Search for the cell housing the specified text and yield its (x, y) center coordinate. 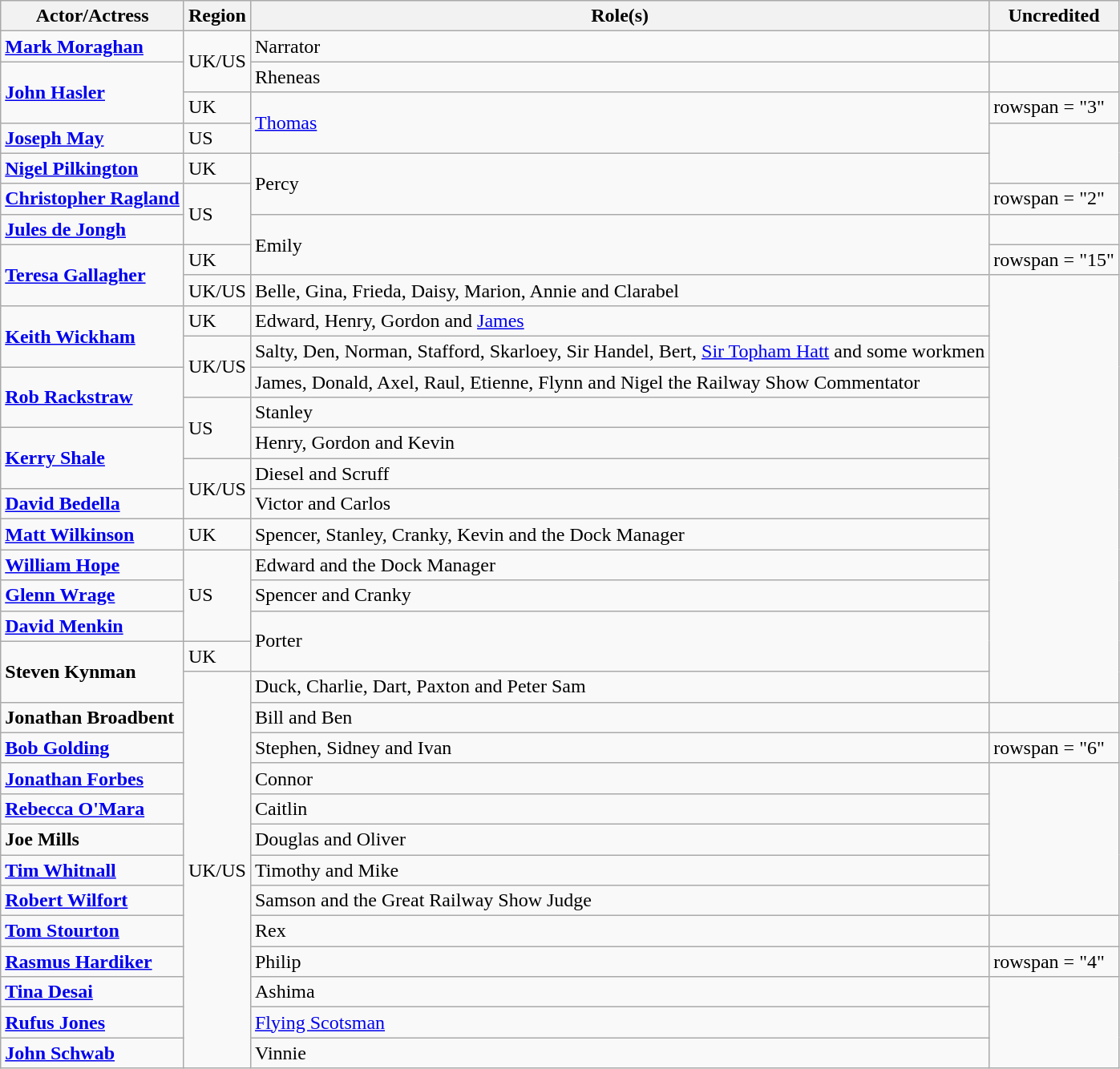
Caitlin (619, 809)
Spencer and Cranky (619, 595)
Porter (619, 641)
rowspan = "3" (1054, 107)
Kerry Shale (93, 458)
Actor/Actress (93, 16)
Bob Golding (93, 748)
Timothy and Mike (619, 869)
Duck, Charlie, Dart, Paxton and Peter Sam (619, 687)
Edward, Henry, Gordon and James (619, 321)
Philip (619, 962)
Diesel and Scruff (619, 474)
Tim Whitnall (93, 869)
Steven Kynman (93, 672)
rowspan = "15" (1054, 260)
Glenn Wrage (93, 595)
Salty, Den, Norman, Stafford, Skarloey, Sir Handel, Bert, Sir Topham Hatt and some workmen (619, 351)
David Menkin (93, 626)
Mark Moraghan (93, 46)
James, Donald, Axel, Raul, Etienne, Flynn and Nigel the Railway Show Commentator (619, 382)
Douglas and Oliver (619, 839)
Keith Wickham (93, 336)
Bill and Ben (619, 717)
Jonathan Forbes (93, 778)
Jules de Jongh (93, 229)
Role(s) (619, 16)
Flying Scotsman (619, 1023)
Tina Desai (93, 992)
Robert Wilfort (93, 901)
Spencer, Stanley, Cranky, Kevin and the Dock Manager (619, 534)
Rex (619, 931)
rowspan = "2" (1054, 199)
Uncredited (1054, 16)
Edward and the Dock Manager (619, 565)
John Schwab (93, 1053)
Percy (619, 184)
William Hope (93, 565)
Emily (619, 244)
Stanley (619, 413)
Tom Stourton (93, 931)
Vinnie (619, 1053)
Belle, Gina, Frieda, Daisy, Marion, Annie and Clarabel (619, 290)
Samson and the Great Railway Show Judge (619, 901)
Ashima (619, 992)
Rufus Jones (93, 1023)
Joseph May (93, 138)
Region (216, 16)
Christopher Ragland (93, 199)
Jonathan Broadbent (93, 717)
Connor (619, 778)
Thomas (619, 123)
Stephen, Sidney and Ivan (619, 748)
Rheneas (619, 77)
Nigel Pilkington (93, 168)
John Hasler (93, 92)
Matt Wilkinson (93, 534)
Joe Mills (93, 839)
Teresa Gallagher (93, 275)
David Bedella (93, 504)
Rebecca O'Mara (93, 809)
Henry, Gordon and Kevin (619, 443)
Victor and Carlos (619, 504)
Narrator (619, 46)
Rob Rackstraw (93, 397)
Rasmus Hardiker (93, 962)
rowspan = "4" (1054, 962)
rowspan = "6" (1054, 748)
